Provide the (x, y) coordinate of the cell's center where the given text is located.  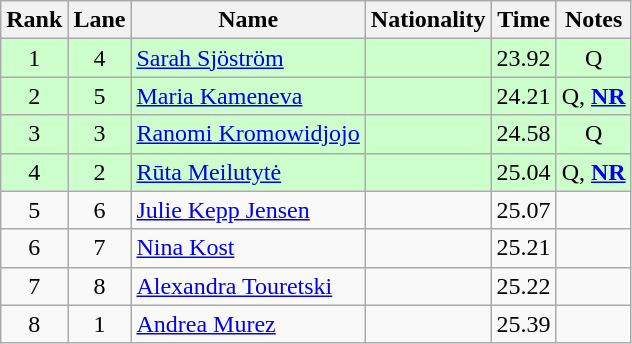
25.07 (524, 210)
Name (248, 20)
Ranomi Kromowidjojo (248, 134)
Maria Kameneva (248, 96)
Sarah Sjöström (248, 58)
Alexandra Touretski (248, 286)
Andrea Murez (248, 324)
25.22 (524, 286)
Notes (594, 20)
25.39 (524, 324)
25.21 (524, 248)
Julie Kepp Jensen (248, 210)
24.21 (524, 96)
Lane (100, 20)
25.04 (524, 172)
Rank (34, 20)
24.58 (524, 134)
23.92 (524, 58)
Time (524, 20)
Nina Kost (248, 248)
Nationality (428, 20)
Rūta Meilutytė (248, 172)
